Find where the given text appears and provide that cell's center as [x, y] coordinate. 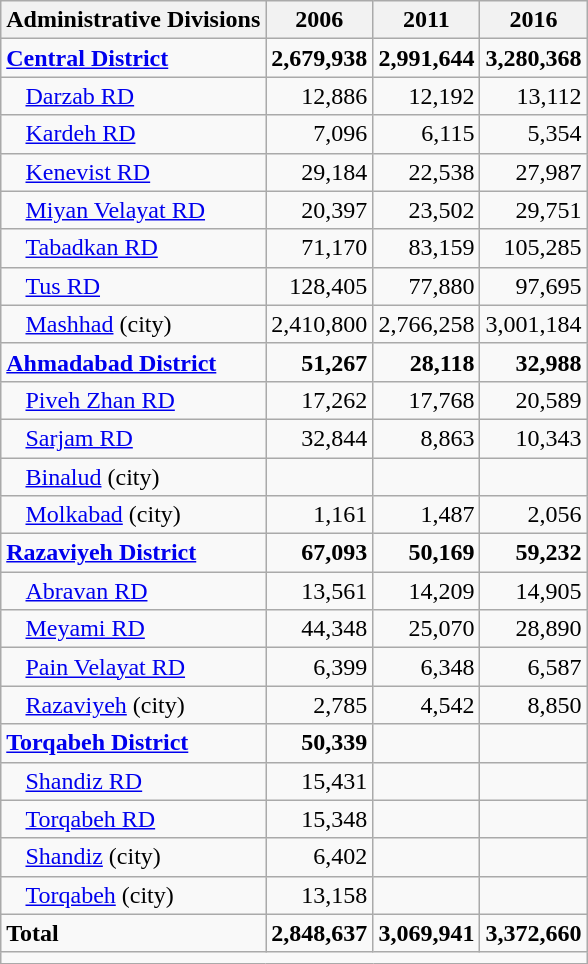
Tabadkan RD [134, 248]
2,766,258 [426, 324]
Piveh Zhan RD [134, 400]
25,070 [426, 629]
2,056 [534, 515]
1,487 [426, 515]
12,192 [426, 96]
8,850 [534, 705]
59,232 [534, 553]
3,372,660 [534, 933]
Central District [134, 58]
28,890 [534, 629]
Razaviyeh District [134, 553]
6,399 [320, 667]
83,159 [426, 248]
28,118 [426, 362]
12,886 [320, 96]
3,280,368 [534, 58]
5,354 [534, 134]
97,695 [534, 286]
Torqabeh RD [134, 819]
128,405 [320, 286]
3,001,184 [534, 324]
2016 [534, 20]
2011 [426, 20]
Darzab RD [134, 96]
Sarjam RD [134, 438]
Razaviyeh (city) [134, 705]
2006 [320, 20]
Shandiz RD [134, 781]
14,209 [426, 591]
2,679,938 [320, 58]
Pain Velayat RD [134, 667]
Abravan RD [134, 591]
Torqabeh (city) [134, 895]
Tus RD [134, 286]
6,115 [426, 134]
50,169 [426, 553]
13,112 [534, 96]
29,184 [320, 172]
77,880 [426, 286]
6,587 [534, 667]
13,158 [320, 895]
7,096 [320, 134]
105,285 [534, 248]
6,348 [426, 667]
1,161 [320, 515]
Kenevist RD [134, 172]
Kardeh RD [134, 134]
29,751 [534, 210]
20,589 [534, 400]
3,069,941 [426, 933]
67,093 [320, 553]
32,844 [320, 438]
Mashhad (city) [134, 324]
2,785 [320, 705]
6,402 [320, 857]
8,863 [426, 438]
4,542 [426, 705]
Shandiz (city) [134, 857]
10,343 [534, 438]
Administrative Divisions [134, 20]
23,502 [426, 210]
20,397 [320, 210]
71,170 [320, 248]
Molkabad (city) [134, 515]
2,410,800 [320, 324]
Ahmadabad District [134, 362]
44,348 [320, 629]
2,991,644 [426, 58]
22,538 [426, 172]
Torqabeh District [134, 743]
50,339 [320, 743]
27,987 [534, 172]
Total [134, 933]
13,561 [320, 591]
Meyami RD [134, 629]
2,848,637 [320, 933]
Binalud (city) [134, 477]
17,262 [320, 400]
32,988 [534, 362]
15,348 [320, 819]
14,905 [534, 591]
17,768 [426, 400]
51,267 [320, 362]
15,431 [320, 781]
Miyan Velayat RD [134, 210]
